Determine the [x, y] coordinate at the center of the cell enclosing the given text.  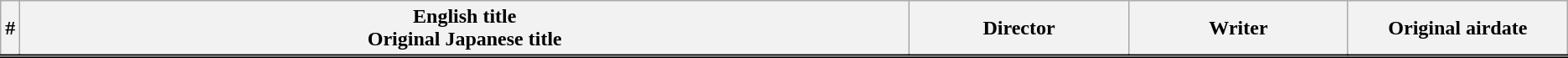
# [10, 29]
Original airdate [1457, 29]
English title Original Japanese title [465, 29]
Writer [1239, 29]
Director [1019, 29]
